Extract the [X, Y] coordinate from the center of the cell holding the provided text.  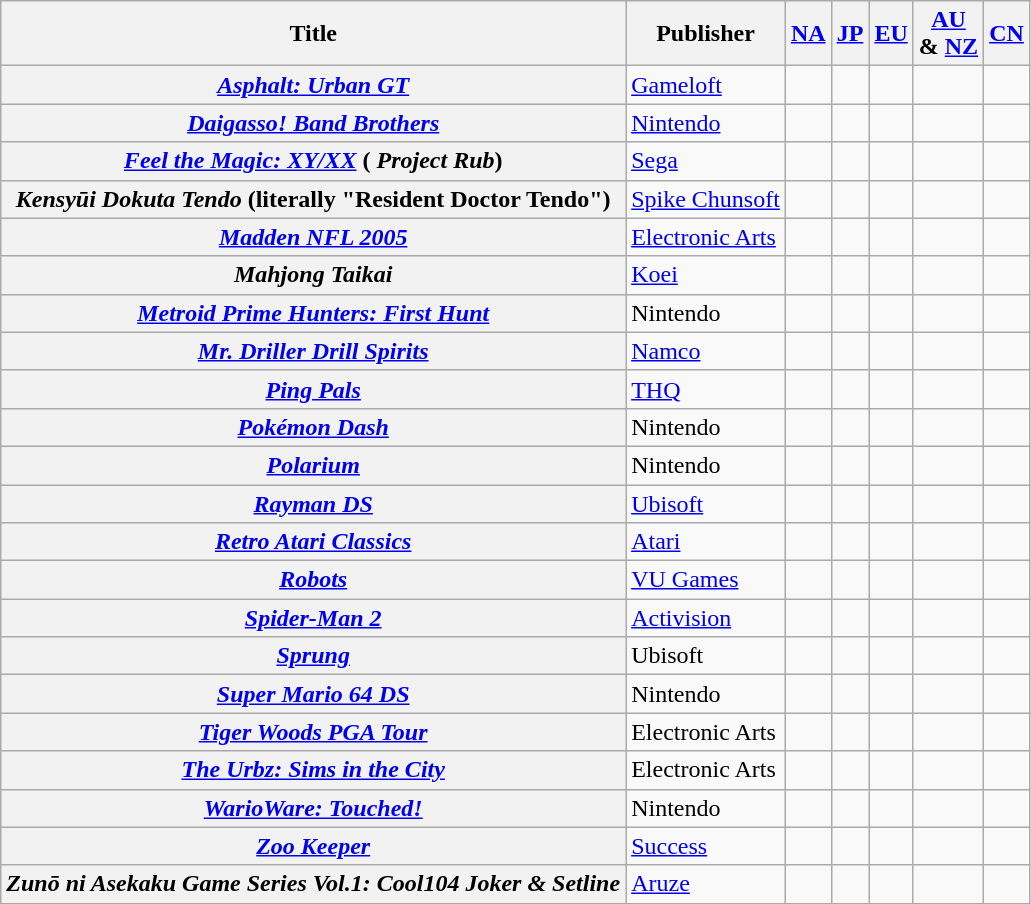
Title [314, 34]
Polarium [314, 465]
VU Games [706, 580]
Super Mario 64 DS [314, 694]
Kensyūi Dokuta Tendo (literally "Resident Doctor Tendo") [314, 199]
Retro Atari Classics [314, 542]
Mahjong Taikai [314, 275]
Pokémon Dash [314, 427]
Zoo Keeper [314, 846]
Koei [706, 275]
CN [1007, 34]
Activision [706, 618]
Feel the Magic: XY/XX ( Project Rub) [314, 161]
Robots [314, 580]
Spike Chunsoft [706, 199]
Daigasso! Band Brothers [314, 123]
Madden NFL 2005 [314, 237]
Tiger Woods PGA Tour [314, 732]
Gameloft [706, 85]
NA [808, 34]
Sprung [314, 656]
The Urbz: Sims in the City [314, 770]
EU [891, 34]
Aruze [706, 884]
THQ [706, 389]
Spider-Man 2 [314, 618]
WarioWare: Touched! [314, 808]
Mr. Driller Drill Spirits [314, 351]
Atari [706, 542]
Zunō ni Asekaku Game Series Vol.1: Cool104 Joker & Setline [314, 884]
Success [706, 846]
Namco [706, 351]
AU & NZ [948, 34]
JP [850, 34]
Rayman DS [314, 503]
Ping Pals [314, 389]
Metroid Prime Hunters: First Hunt [314, 313]
Sega [706, 161]
Asphalt: Urban GT [314, 85]
Publisher [706, 34]
